Scan for the cell matching the given text and deliver its (X, Y) coordinate at center. 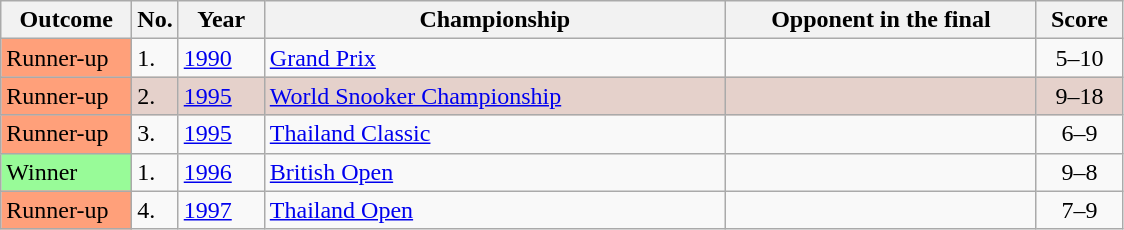
2. (155, 96)
No. (155, 20)
6–9 (1079, 134)
9–8 (1079, 172)
British Open (494, 172)
Score (1079, 20)
9–18 (1079, 96)
Championship (494, 20)
Grand Prix (494, 58)
7–9 (1079, 210)
Opponent in the final (880, 20)
1996 (221, 172)
Winner (66, 172)
3. (155, 134)
1990 (221, 58)
1997 (221, 210)
World Snooker Championship (494, 96)
5–10 (1079, 58)
Thailand Classic (494, 134)
Outcome (66, 20)
Thailand Open (494, 210)
Year (221, 20)
4. (155, 210)
